Locate the cell with the specified text and output its (X, Y) center coordinate. 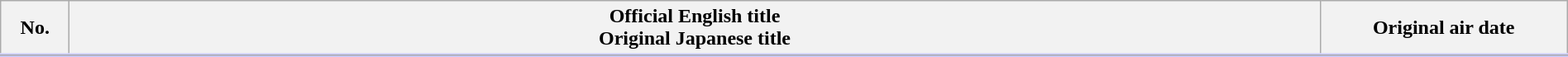
No. (35, 28)
Official English titleOriginal Japanese title (695, 28)
Original air date (1444, 28)
